Find where the given text appears and provide that cell's center as (X, Y) coordinate. 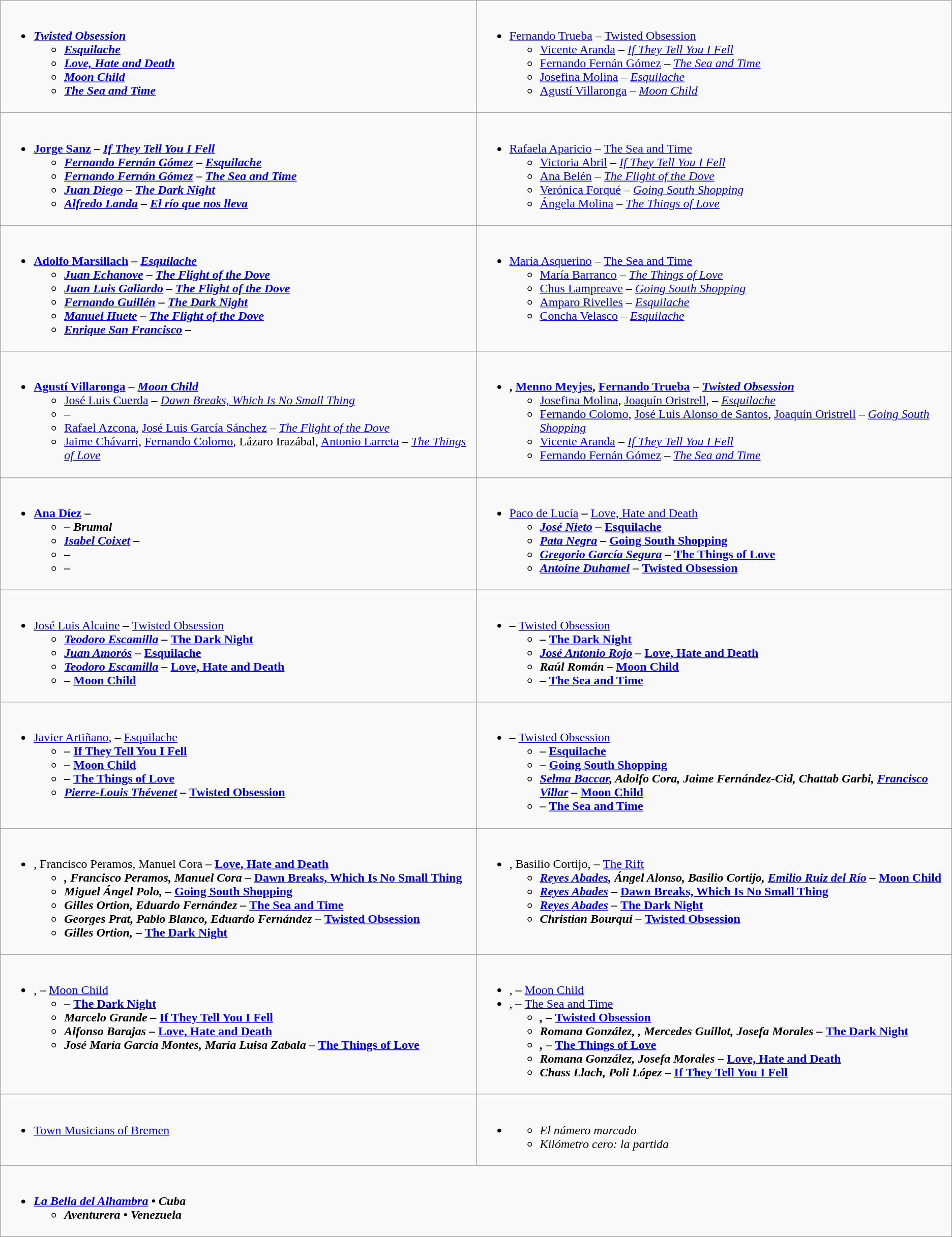
El número marcadoKilómetro cero: la partida (714, 1130)
José Luis Alcaine – Twisted ObsessionTeodoro Escamilla – The Dark NightJuan Amorós – EsquilacheTeodoro Escamilla – Love, Hate and Death – Moon Child (238, 646)
Ana Díez – – BrumalIsabel Coixet – – – (238, 534)
Town Musicians of Bremen (238, 1130)
Javier Artiñano, – Esquilache – If They Tell You I Fell – Moon Child – The Things of LovePierre-Louis Thévenet – Twisted Obsession (238, 765)
– Twisted Obsession – The Dark NightJosé Antonio Rojo – Love, Hate and DeathRaúl Román – Moon Child – The Sea and Time (714, 646)
Twisted ObsessionEsquilacheLove, Hate and DeathMoon ChildThe Sea and Time (238, 57)
La Bella del Alhambra • CubaAventurera • Venezuela (476, 1201)
